Detect which cell encompasses the target text, then output its [X, Y] center coordinate. 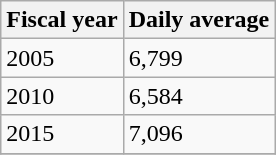
Fiscal year [62, 20]
6,584 [199, 96]
2010 [62, 96]
2005 [62, 58]
7,096 [199, 134]
2015 [62, 134]
6,799 [199, 58]
Daily average [199, 20]
